Capture the cell that displays the provided text and extract its (X, Y) central coordinate. 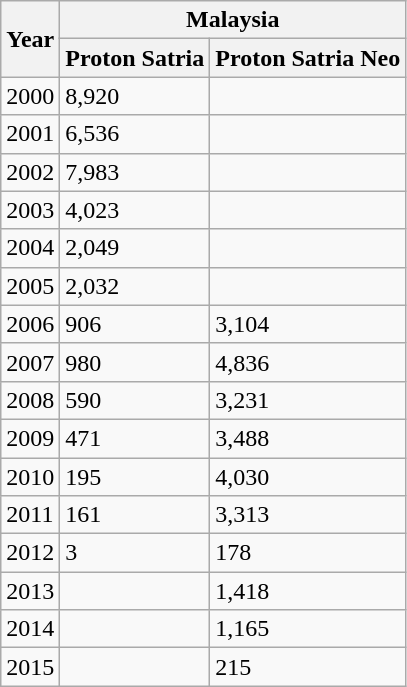
2006 (30, 324)
Year (30, 39)
2003 (30, 210)
2000 (30, 96)
1,165 (308, 629)
2,049 (135, 248)
2001 (30, 134)
3,313 (308, 515)
161 (135, 515)
980 (135, 362)
2008 (30, 400)
4,030 (308, 477)
2004 (30, 248)
590 (135, 400)
2005 (30, 286)
2013 (30, 591)
2009 (30, 438)
2012 (30, 553)
2007 (30, 362)
2014 (30, 629)
2,032 (135, 286)
2010 (30, 477)
3 (135, 553)
178 (308, 553)
2015 (30, 667)
906 (135, 324)
8,920 (135, 96)
2011 (30, 515)
Proton Satria (135, 58)
1,418 (308, 591)
195 (135, 477)
3,231 (308, 400)
215 (308, 667)
Malaysia (233, 20)
3,104 (308, 324)
Proton Satria Neo (308, 58)
3,488 (308, 438)
7,983 (135, 172)
4,836 (308, 362)
6,536 (135, 134)
4,023 (135, 210)
471 (135, 438)
2002 (30, 172)
